Detect which cell encompasses the target text, then output its (X, Y) center coordinate. 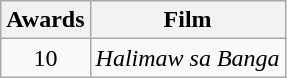
Halimaw sa Banga (188, 58)
Film (188, 20)
Awards (46, 20)
10 (46, 58)
